Return (x, y) of the center of cell containing provided text 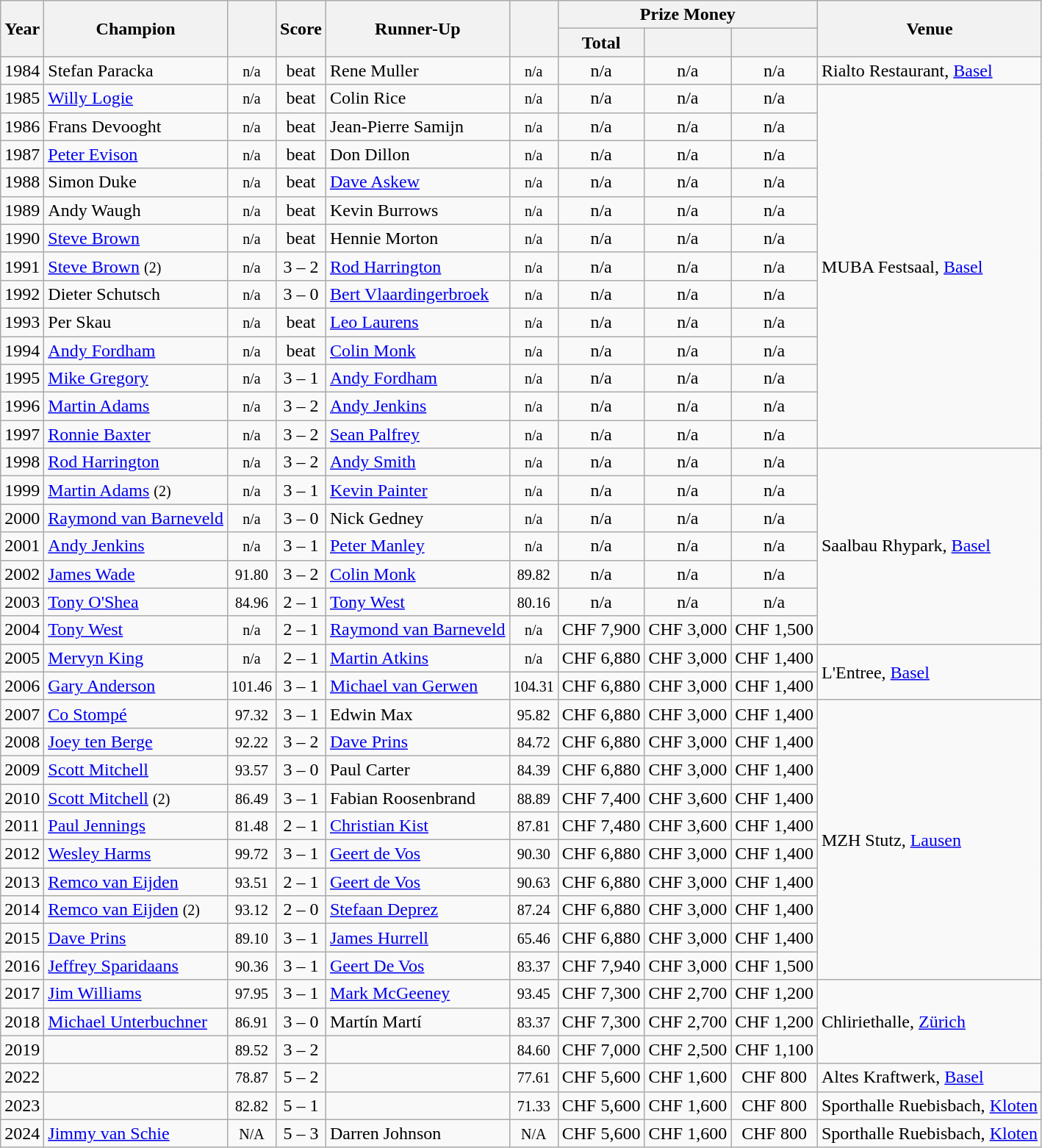
Stefaan Deprez (417, 910)
84.72 (533, 742)
Dieter Schutsch (136, 294)
Scott Mitchell (2) (136, 797)
CHF 7,480 (601, 826)
5 – 2 (301, 1077)
2009 (22, 769)
Ronnie Baxter (136, 434)
Jimmy van Schie (136, 1133)
Rene Muller (417, 71)
2017 (22, 994)
2018 (22, 1022)
99.72 (251, 854)
Fabian Roosenbrand (417, 797)
CHF 7,000 (601, 1050)
2008 (22, 742)
90.30 (533, 854)
93.51 (251, 882)
93.57 (251, 769)
Steve Brown (136, 238)
2012 (22, 854)
87.24 (533, 910)
2015 (22, 938)
Sean Palfrey (417, 434)
86.49 (251, 797)
2023 (22, 1105)
2 – 0 (301, 910)
James Hurrell (417, 938)
2022 (22, 1077)
1989 (22, 210)
Christian Kist (417, 826)
2007 (22, 714)
1996 (22, 406)
Gary Anderson (136, 686)
1997 (22, 434)
Peter Evison (136, 154)
1991 (22, 266)
2016 (22, 966)
1994 (22, 351)
Paul Carter (417, 769)
CHF 7,900 (601, 630)
104.31 (533, 686)
2006 (22, 686)
84.39 (533, 769)
Martin Adams (136, 406)
5 – 3 (301, 1133)
84.96 (251, 602)
2019 (22, 1050)
1995 (22, 379)
Martin Atkins (417, 658)
Mervyn King (136, 658)
Remco van Eijden (2) (136, 910)
Willy Logie (136, 98)
Geert De Vos (417, 966)
5 – 1 (301, 1105)
Mike Gregory (136, 379)
71.33 (533, 1105)
Steve Brown (2) (136, 266)
MZH Stutz, Lausen (929, 839)
1992 (22, 294)
Hennie Morton (417, 238)
101.46 (251, 686)
MUBA Festsaal, Basel (929, 266)
Andy Smith (417, 462)
89.52 (251, 1050)
Michael Unterbuchner (136, 1022)
89.10 (251, 938)
Kevin Painter (417, 490)
97.32 (251, 714)
2013 (22, 882)
Year (22, 29)
Saalbau Rhypark, Basel (929, 546)
Champion (136, 29)
Kevin Burrows (417, 210)
Paul Jennings (136, 826)
Jeffrey Sparidaans (136, 966)
81.48 (251, 826)
1986 (22, 126)
2003 (22, 602)
1988 (22, 182)
Wesley Harms (136, 854)
1985 (22, 98)
2002 (22, 574)
87.81 (533, 826)
CHF 7,940 (601, 966)
Chliriethalle, Zürich (929, 1022)
Remco van Eijden (136, 882)
2010 (22, 797)
2000 (22, 518)
78.87 (251, 1077)
Michael van Gerwen (417, 686)
2005 (22, 658)
2024 (22, 1133)
65.46 (533, 938)
1990 (22, 238)
1984 (22, 71)
Total (601, 43)
Martin Adams (2) (136, 490)
Tony O'Shea (136, 602)
Runner-Up (417, 29)
Mark McGeeney (417, 994)
Don Dillon (417, 154)
Score (301, 29)
90.36 (251, 966)
97.95 (251, 994)
Darren Johnson (417, 1133)
2014 (22, 910)
Simon Duke (136, 182)
CHF 1,100 (775, 1050)
Venue (929, 29)
Joey ten Berge (136, 742)
1993 (22, 322)
Colin Rice (417, 98)
77.61 (533, 1077)
Jean-Pierre Samijn (417, 126)
Jim Williams (136, 994)
CHF 2,500 (688, 1050)
2004 (22, 630)
Frans Devooght (136, 126)
Leo Laurens (417, 322)
Martín Martí (417, 1022)
82.82 (251, 1105)
95.82 (533, 714)
2001 (22, 546)
86.91 (251, 1022)
1999 (22, 490)
Edwin Max (417, 714)
93.12 (251, 910)
James Wade (136, 574)
Prize Money (688, 15)
93.45 (533, 994)
CHF 7,400 (601, 797)
Per Skau (136, 322)
Stefan Paracka (136, 71)
88.89 (533, 797)
Bert Vlaardingerbroek (417, 294)
Nick Gedney (417, 518)
1998 (22, 462)
Altes Kraftwerk, Basel (929, 1077)
Scott Mitchell (136, 769)
Co Stompé (136, 714)
2011 (22, 826)
84.60 (533, 1050)
Rialto Restaurant, Basel (929, 71)
1987 (22, 154)
Dave Askew (417, 182)
Andy Waugh (136, 210)
92.22 (251, 742)
Peter Manley (417, 546)
L'Entree, Basel (929, 672)
80.16 (533, 602)
89.82 (533, 574)
91.80 (251, 574)
90.63 (533, 882)
